Provide the (X, Y) coordinate of the cell's center where the given text is located.  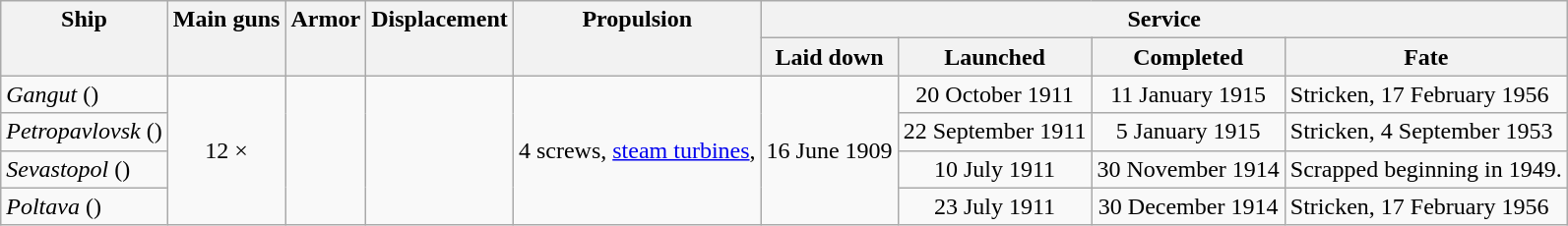
Main guns (226, 38)
22 September 1911 (994, 132)
11 January 1915 (1188, 94)
20 October 1911 (994, 94)
Sevastopol () (85, 169)
30 November 1914 (1188, 169)
Ship (85, 38)
Propulsion (637, 38)
Launched (994, 57)
Service (1163, 20)
Laid down (829, 57)
Poltava () (85, 206)
Displacement (440, 38)
10 July 1911 (994, 169)
Fate (1425, 57)
5 January 1915 (1188, 132)
16 June 1909 (829, 150)
Armor (326, 38)
Petropavlovsk () (85, 132)
30 December 1914 (1188, 206)
23 July 1911 (994, 206)
12 × (226, 150)
Scrapped beginning in 1949. (1425, 169)
Gangut () (85, 94)
Completed (1188, 57)
4 screws, steam turbines, (637, 150)
Stricken, 4 September 1953 (1425, 132)
